Return the (x, y) coordinate for the center point of the cell that contains the specified text.  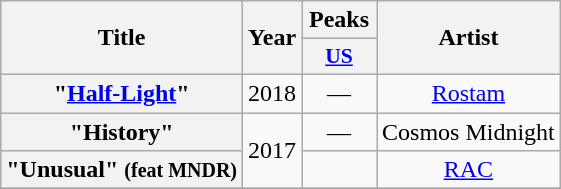
Year (272, 38)
"History" (122, 131)
2017 (272, 150)
Peaks (340, 20)
Artist (468, 38)
Title (122, 38)
2018 (272, 93)
US (340, 57)
RAC (468, 170)
"Unusual" (feat MNDR) (122, 170)
Cosmos Midnight (468, 131)
"Half-Light" (122, 93)
Rostam (468, 93)
